Locate the cell with the specified text and output its (X, Y) center coordinate. 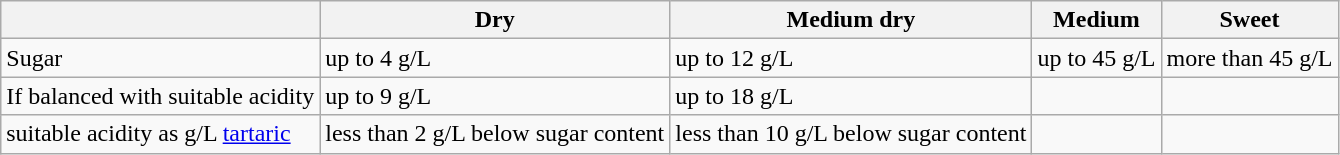
Dry (495, 20)
less than 2 g/L below sugar content (495, 134)
more than 45 g/L (1250, 58)
up to 9 g/L (495, 96)
Sweet (1250, 20)
Medium (1096, 20)
up to 4 g/L (495, 58)
up to 18 g/L (851, 96)
Medium dry (851, 20)
Sugar (160, 58)
up to 12 g/L (851, 58)
suitable acidity as g/L tartaric (160, 134)
less than 10 g/L below sugar content (851, 134)
up to 45 g/L (1096, 58)
If balanced with suitable acidity (160, 96)
